From the cell containing the given text, extract its center point as [x, y] coordinate. 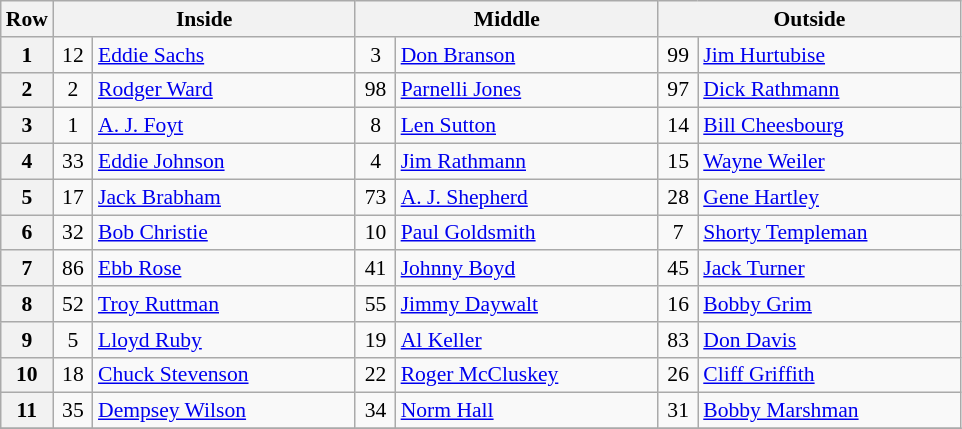
Row [27, 19]
Dempsey Wilson [224, 411]
41 [375, 269]
14 [678, 126]
Jim Rathmann [527, 162]
99 [678, 55]
83 [678, 340]
Bob Christie [224, 233]
Chuck Stevenson [224, 375]
Gene Hartley [829, 197]
15 [678, 162]
Eddie Sachs [224, 55]
Norm Hall [527, 411]
31 [678, 411]
Bobby Grim [829, 304]
32 [73, 233]
Eddie Johnson [224, 162]
19 [375, 340]
Inside [204, 19]
33 [73, 162]
Jim Hurtubise [829, 55]
Len Sutton [527, 126]
A. J. Shepherd [527, 197]
Bill Cheesbourg [829, 126]
A. J. Foyt [224, 126]
Troy Ruttman [224, 304]
11 [27, 411]
73 [375, 197]
28 [678, 197]
86 [73, 269]
Ebb Rose [224, 269]
Jack Brabham [224, 197]
16 [678, 304]
97 [678, 90]
Cliff Griffith [829, 375]
22 [375, 375]
9 [27, 340]
Don Branson [527, 55]
17 [73, 197]
Jack Turner [829, 269]
Dick Rathmann [829, 90]
Don Davis [829, 340]
6 [27, 233]
Parnelli Jones [527, 90]
Roger McCluskey [527, 375]
Shorty Templeman [829, 233]
55 [375, 304]
Wayne Weiler [829, 162]
18 [73, 375]
52 [73, 304]
45 [678, 269]
98 [375, 90]
Paul Goldsmith [527, 233]
Jimmy Daywalt [527, 304]
Outside [810, 19]
26 [678, 375]
34 [375, 411]
Rodger Ward [224, 90]
12 [73, 55]
35 [73, 411]
Middle [506, 19]
Johnny Boyd [527, 269]
Al Keller [527, 340]
Lloyd Ruby [224, 340]
Bobby Marshman [829, 411]
